Output the [X, Y] coordinate of the center of the cell containing the given text.  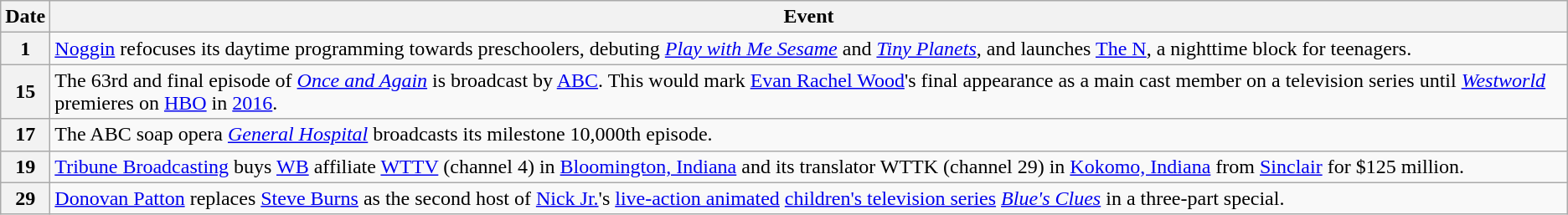
1 [25, 49]
17 [25, 135]
15 [25, 92]
Event [809, 17]
19 [25, 166]
29 [25, 198]
Date [25, 17]
The ABC soap opera General Hospital broadcasts its milestone 10,000th episode. [809, 135]
